From the cell containing the given text, extract its center point as (x, y) coordinate. 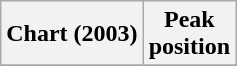
Chart (2003) (72, 34)
Peak position (189, 34)
